Find where the given text appears and provide that cell's center as (X, Y) coordinate. 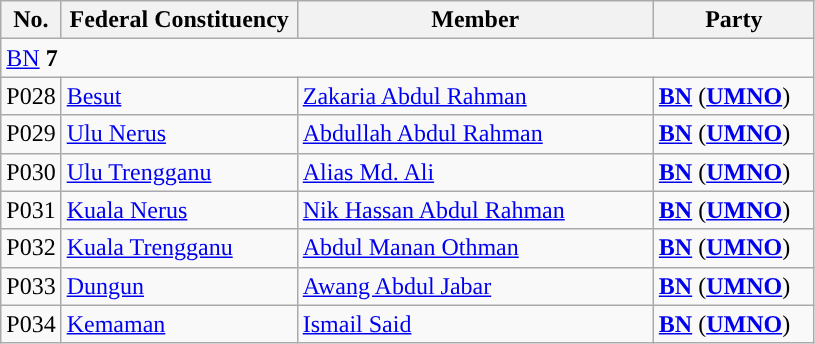
Kuala Trengganu (179, 248)
P031 (31, 210)
Awang Abdul Jabar (475, 286)
Ulu Trengganu (179, 172)
Ismail Said (475, 324)
P032 (31, 248)
No. (31, 20)
Abdul Manan Othman (475, 248)
Nik Hassan Abdul Rahman (475, 210)
P033 (31, 286)
Party (734, 20)
BN 7 (408, 58)
Ulu Nerus (179, 134)
P029 (31, 134)
Kemaman (179, 324)
Federal Constituency (179, 20)
Zakaria Abdul Rahman (475, 96)
Member (475, 20)
Besut (179, 96)
Kuala Nerus (179, 210)
Abdullah Abdul Rahman (475, 134)
P030 (31, 172)
Alias Md. Ali (475, 172)
P028 (31, 96)
P034 (31, 324)
Dungun (179, 286)
